Capture the cell that displays the provided text and extract its (x, y) central coordinate. 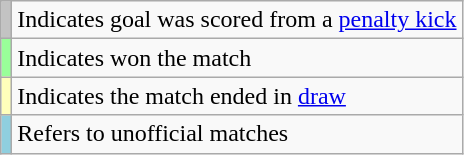
Indicates goal was scored from a penalty kick (237, 20)
Indicates the match ended in draw (237, 96)
Refers to unofficial matches (237, 134)
Indicates won the match (237, 58)
